Determine the [x, y] coordinate at the center of the cell enclosing the given text.  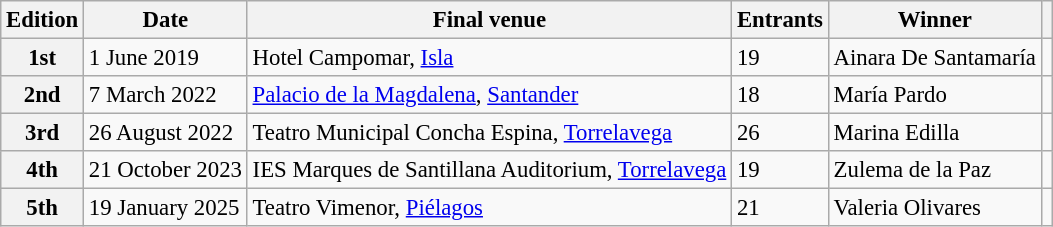
4th [42, 170]
Ainara De Santamaría [934, 58]
Teatro Vimenor, Piélagos [489, 208]
Marina Edilla [934, 133]
19 January 2025 [166, 208]
Hotel Campomar, Isla [489, 58]
Edition [42, 20]
IES Marques de Santillana Auditorium, Torrelavega [489, 170]
3rd [42, 133]
María Pardo [934, 95]
21 October 2023 [166, 170]
Teatro Municipal Concha Espina, Torrelavega [489, 133]
5th [42, 208]
7 March 2022 [166, 95]
2nd [42, 95]
1st [42, 58]
26 [780, 133]
Zulema de la Paz [934, 170]
Winner [934, 20]
26 August 2022 [166, 133]
21 [780, 208]
Final venue [489, 20]
Date [166, 20]
18 [780, 95]
Palacio de la Magdalena, Santander [489, 95]
Valeria Olivares [934, 208]
Entrants [780, 20]
1 June 2019 [166, 58]
